Determine the (X, Y) coordinate at the center of the cell enclosing the given text.  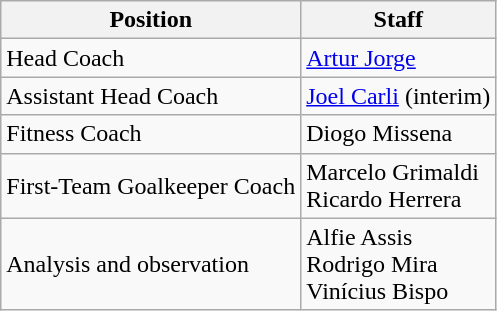
Joel Carli (interim) (398, 96)
Diogo Missena (398, 134)
Staff (398, 20)
Marcelo Grimaldi Ricardo Herrera (398, 186)
Assistant Head Coach (151, 96)
Fitness Coach (151, 134)
Analysis and observation (151, 264)
Position (151, 20)
Artur Jorge (398, 58)
Head Coach (151, 58)
First-Team Goalkeeper Coach (151, 186)
Alfie Assis Rodrigo Mira Vinícius Bispo (398, 264)
